Extract the (x, y) coordinate from the center of the cell holding the provided text.  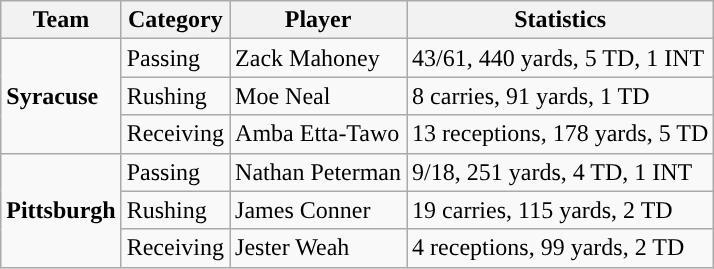
Team (61, 20)
Statistics (560, 20)
4 receptions, 99 yards, 2 TD (560, 248)
Syracuse (61, 96)
James Conner (318, 210)
Nathan Peterman (318, 172)
Zack Mahoney (318, 58)
Category (175, 20)
Player (318, 20)
Moe Neal (318, 96)
43/61, 440 yards, 5 TD, 1 INT (560, 58)
9/18, 251 yards, 4 TD, 1 INT (560, 172)
8 carries, 91 yards, 1 TD (560, 96)
Pittsburgh (61, 210)
Jester Weah (318, 248)
19 carries, 115 yards, 2 TD (560, 210)
Amba Etta-Tawo (318, 134)
13 receptions, 178 yards, 5 TD (560, 134)
